Pinpoint the cell where the given text exists, returning its (X, Y) midpoint coordinate. 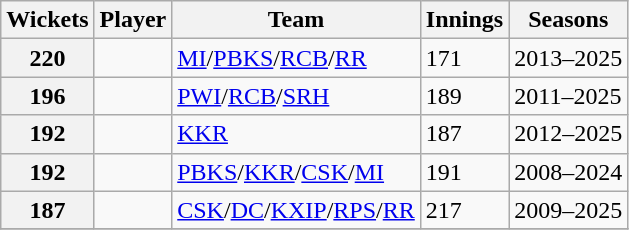
Innings (464, 20)
Player (133, 20)
189 (464, 96)
191 (464, 172)
2008–2024 (568, 172)
PBKS/KKR/CSK/MI (296, 172)
Wickets (48, 20)
2013–2025 (568, 58)
Seasons (568, 20)
220 (48, 58)
171 (464, 58)
2012–2025 (568, 134)
MI/PBKS/RCB/RR (296, 58)
217 (464, 210)
KKR (296, 134)
CSK/DC/KXIP/RPS/RR (296, 210)
2009–2025 (568, 210)
196 (48, 96)
2011–2025 (568, 96)
Team (296, 20)
PWI/RCB/SRH (296, 96)
